Pinpoint the cell where the given text exists, returning its [x, y] midpoint coordinate. 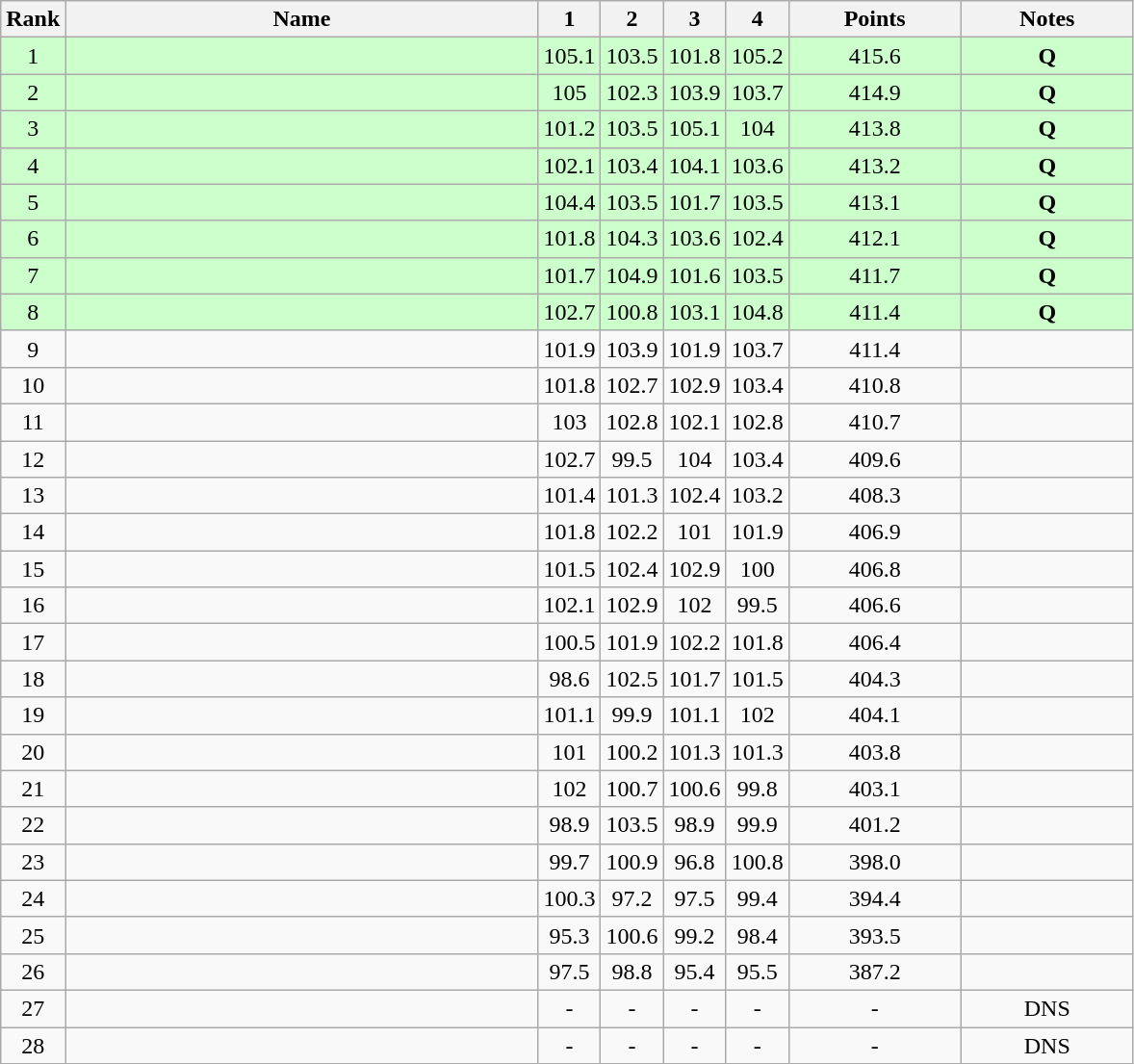
102.5 [631, 679]
403.1 [874, 789]
415.6 [874, 56]
99.4 [757, 898]
413.2 [874, 166]
13 [33, 496]
95.4 [695, 972]
17 [33, 642]
9 [33, 349]
104.9 [631, 275]
12 [33, 459]
387.2 [874, 972]
413.8 [874, 129]
101.4 [570, 496]
21 [33, 789]
6 [33, 239]
414.9 [874, 92]
398.0 [874, 862]
22 [33, 825]
Notes [1047, 19]
100.2 [631, 752]
27 [33, 1008]
95.5 [757, 972]
101.2 [570, 129]
404.3 [874, 679]
Rank [33, 19]
410.7 [874, 422]
98.6 [570, 679]
98.4 [757, 935]
100.7 [631, 789]
103 [570, 422]
99.2 [695, 935]
Name [302, 19]
96.8 [695, 862]
104.4 [570, 202]
105.2 [757, 56]
406.4 [874, 642]
100.9 [631, 862]
16 [33, 606]
7 [33, 275]
394.4 [874, 898]
411.7 [874, 275]
23 [33, 862]
413.1 [874, 202]
25 [33, 935]
99.7 [570, 862]
104.1 [695, 166]
105 [570, 92]
15 [33, 569]
28 [33, 1045]
104.3 [631, 239]
24 [33, 898]
8 [33, 312]
401.2 [874, 825]
97.2 [631, 898]
102.3 [631, 92]
100.3 [570, 898]
406.8 [874, 569]
100.5 [570, 642]
Points [874, 19]
409.6 [874, 459]
26 [33, 972]
412.1 [874, 239]
406.6 [874, 606]
403.8 [874, 752]
101.6 [695, 275]
104.8 [757, 312]
19 [33, 715]
98.8 [631, 972]
95.3 [570, 935]
14 [33, 532]
99.8 [757, 789]
18 [33, 679]
100 [757, 569]
406.9 [874, 532]
410.8 [874, 385]
404.1 [874, 715]
20 [33, 752]
103.2 [757, 496]
5 [33, 202]
10 [33, 385]
11 [33, 422]
393.5 [874, 935]
103.1 [695, 312]
408.3 [874, 496]
